From the cell containing the given text, extract its center point as (x, y) coordinate. 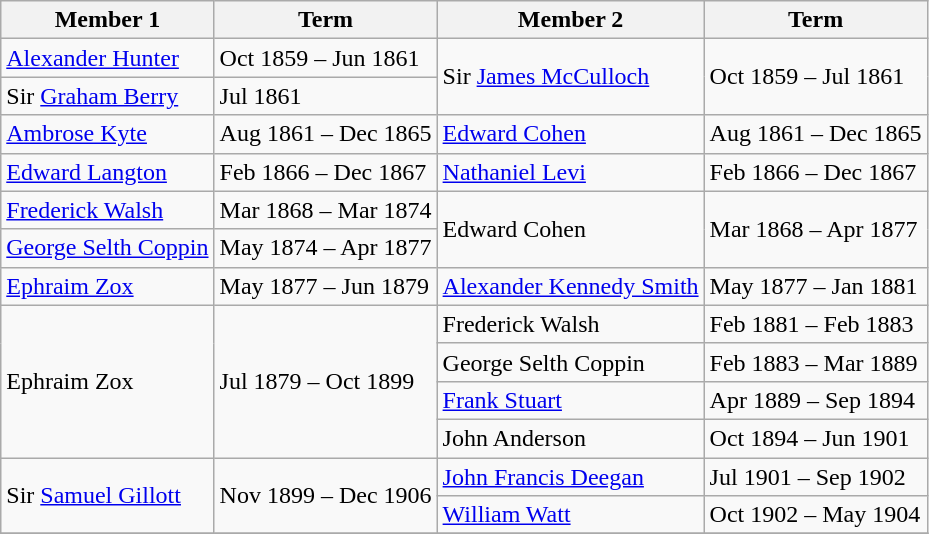
May 1874 – Apr 1877 (326, 248)
Apr 1889 – Sep 1894 (816, 400)
Sir James McCulloch (570, 77)
Ambrose Kyte (108, 134)
Jul 1861 (326, 96)
Oct 1859 – Jun 1861 (326, 58)
Sir Graham Berry (108, 96)
Member 1 (108, 20)
Nov 1899 – Dec 1906 (326, 496)
Jul 1879 – Oct 1899 (326, 381)
John Anderson (570, 438)
Edward Langton (108, 172)
Member 2 (570, 20)
Alexander Hunter (108, 58)
William Watt (570, 515)
Oct 1859 – Jul 1861 (816, 77)
Nathaniel Levi (570, 172)
Feb 1883 – Mar 1889 (816, 362)
Frank Stuart (570, 400)
Jul 1901 – Sep 1902 (816, 477)
Sir Samuel Gillott (108, 496)
Oct 1902 – May 1904 (816, 515)
Feb 1881 – Feb 1883 (816, 324)
May 1877 – Jan 1881 (816, 286)
Alexander Kennedy Smith (570, 286)
Oct 1894 – Jun 1901 (816, 438)
John Francis Deegan (570, 477)
Mar 1868 – Mar 1874 (326, 210)
May 1877 – Jun 1879 (326, 286)
Mar 1868 – Apr 1877 (816, 229)
